Detect which cell encompasses the target text, then output its (X, Y) center coordinate. 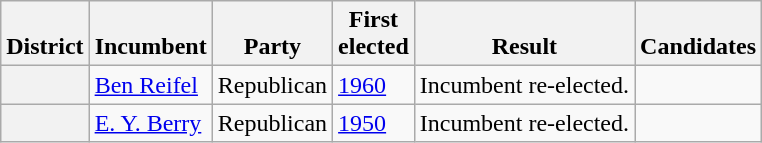
Party (272, 34)
1950 (374, 123)
Result (524, 34)
Incumbent (150, 34)
Firstelected (374, 34)
Candidates (698, 34)
Ben Reifel (150, 85)
District (45, 34)
E. Y. Berry (150, 123)
1960 (374, 85)
